Pinpoint the cell where the given text exists, returning its (x, y) midpoint coordinate. 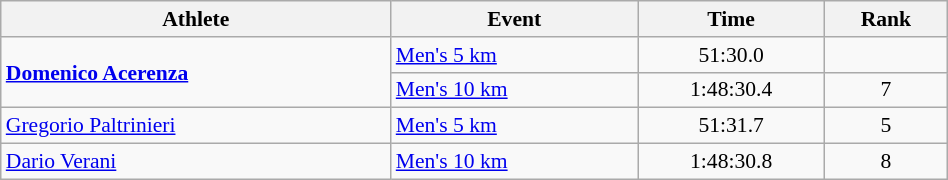
Athlete (196, 19)
Rank (886, 19)
51:30.0 (732, 55)
Domenico Acerenza (196, 72)
Gregorio Paltrinieri (196, 126)
7 (886, 90)
1:48:30.4 (732, 90)
Event (514, 19)
8 (886, 162)
1:48:30.8 (732, 162)
Time (732, 19)
Dario Verani (196, 162)
5 (886, 126)
51:31.7 (732, 126)
